For the text-containing cell, return its midpoint in [x, y] coordinate format. 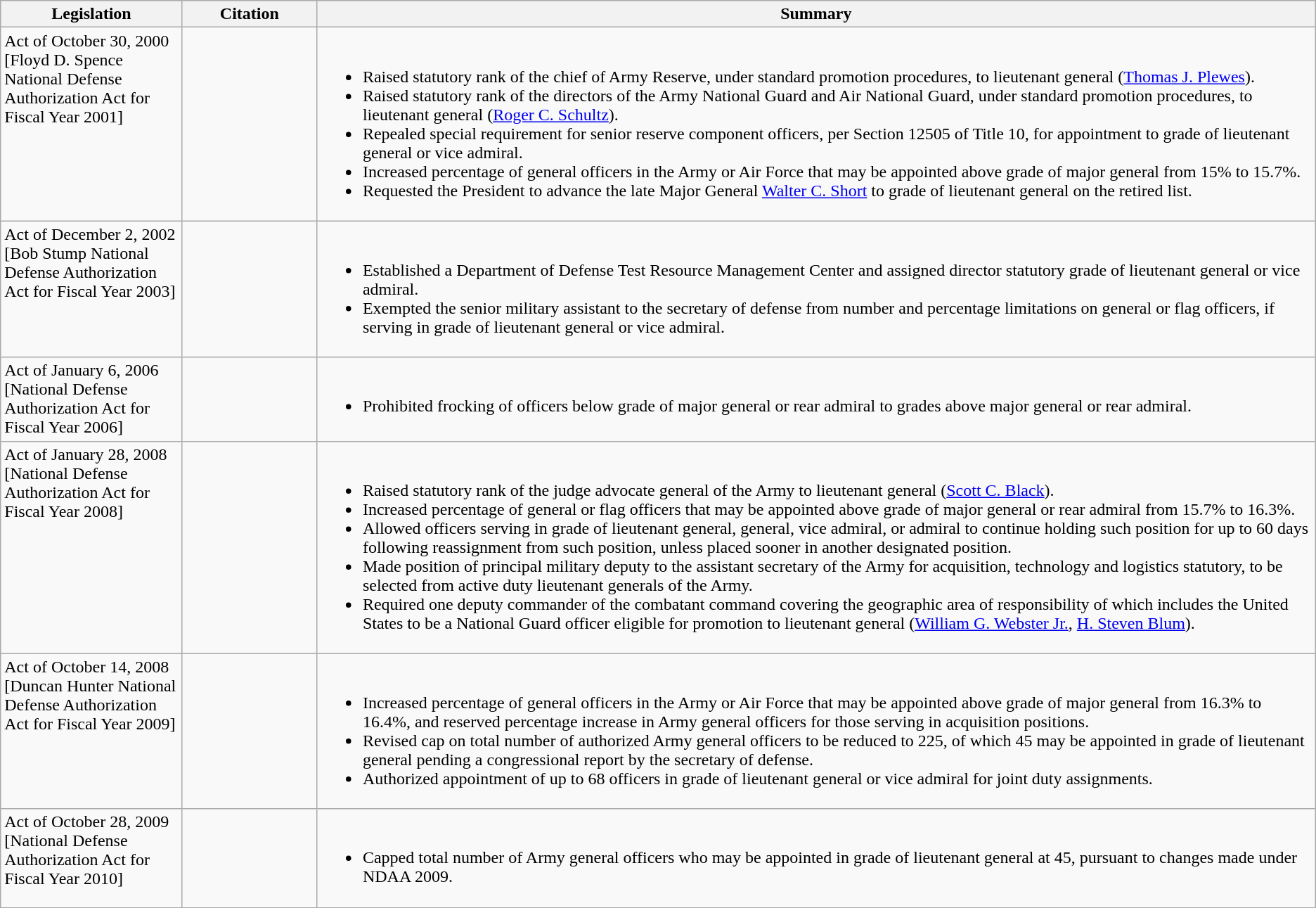
Legislation [91, 14]
Summary [815, 14]
Capped total number of Army general officers who may be appointed in grade of lieutenant general at 45, pursuant to changes made under NDAA 2009. [815, 858]
Act of January 28, 2008[National Defense Authorization Act for Fiscal Year 2008] [91, 547]
Act of October 28, 2009[National Defense Authorization Act for Fiscal Year 2010] [91, 858]
Act of January 6, 2006[National Defense Authorization Act for Fiscal Year 2006] [91, 399]
Citation [249, 14]
Act of October 30, 2000[Floyd D. Spence National Defense Authorization Act for Fiscal Year 2001] [91, 124]
Prohibited frocking of officers below grade of major general or rear admiral to grades above major general or rear admiral. [815, 399]
Act of December 2, 2002[Bob Stump National Defense Authorization Act for Fiscal Year 2003] [91, 289]
Act of October 14, 2008[Duncan Hunter National Defense Authorization Act for Fiscal Year 2009] [91, 731]
